Pinpoint the cell where the given text exists, returning its [x, y] midpoint coordinate. 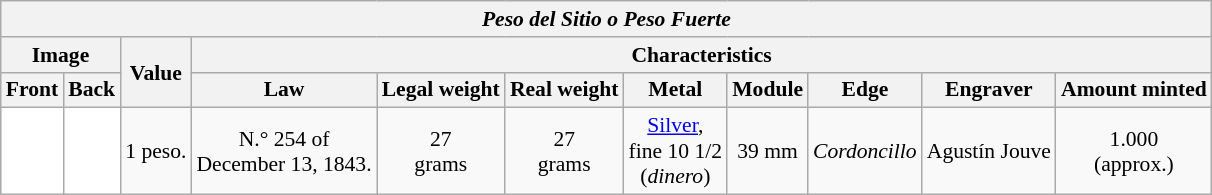
Agustín Jouve [989, 152]
Image [60, 55]
Edge [865, 90]
Real weight [564, 90]
Characteristics [701, 55]
Back [92, 90]
39 mm [768, 152]
Peso del Sitio o Peso Fuerte [606, 19]
Law [284, 90]
Value [156, 72]
Engraver [989, 90]
Amount minted [1134, 90]
Module [768, 90]
Metal [676, 90]
Cordoncillo [865, 152]
Legal weight [441, 90]
Front [32, 90]
Silver,fine 10 1/2(dinero) [676, 152]
N.° 254 ofDecember 13, 1843. [284, 152]
1.000(approx.) [1134, 152]
1 peso. [156, 152]
